Detect which cell encompasses the target text, then output its (x, y) center coordinate. 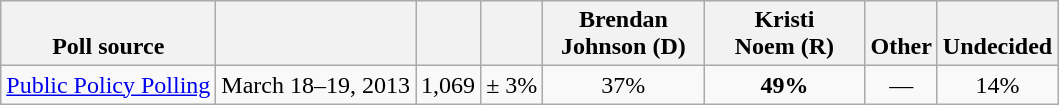
14% (997, 85)
BrendanJohnson (D) (624, 34)
49% (784, 85)
1,069 (448, 85)
KristiNoem (R) (784, 34)
Public Policy Polling (108, 85)
Other (901, 34)
— (901, 85)
March 18–19, 2013 (316, 85)
± 3% (512, 85)
Poll source (108, 34)
37% (624, 85)
Undecided (997, 34)
